Determine the (X, Y) coordinate at the center of the cell enclosing the given text.  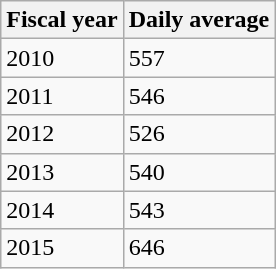
546 (199, 96)
526 (199, 134)
2011 (62, 96)
2013 (62, 172)
646 (199, 248)
557 (199, 58)
Fiscal year (62, 20)
Daily average (199, 20)
543 (199, 210)
540 (199, 172)
2015 (62, 248)
2014 (62, 210)
2012 (62, 134)
2010 (62, 58)
